Extract the [x, y] coordinate from the center of the cell holding the provided text.  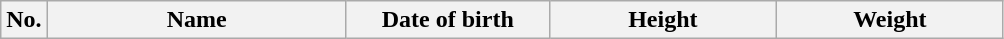
Weight [890, 20]
Date of birth [448, 20]
Name [196, 20]
No. [24, 20]
Height [662, 20]
